Detect which cell encompasses the target text, then output its [X, Y] center coordinate. 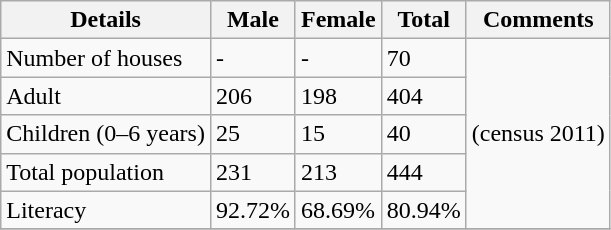
Total [424, 20]
(census 2011) [538, 134]
15 [338, 134]
92.72% [252, 210]
40 [424, 134]
Male [252, 20]
Details [106, 20]
Total population [106, 172]
Female [338, 20]
Adult [106, 96]
231 [252, 172]
198 [338, 96]
80.94% [424, 210]
Comments [538, 20]
Children (0–6 years) [106, 134]
25 [252, 134]
70 [424, 58]
206 [252, 96]
404 [424, 96]
68.69% [338, 210]
213 [338, 172]
Number of houses [106, 58]
444 [424, 172]
Literacy [106, 210]
